Capture the cell that displays the provided text and extract its [x, y] central coordinate. 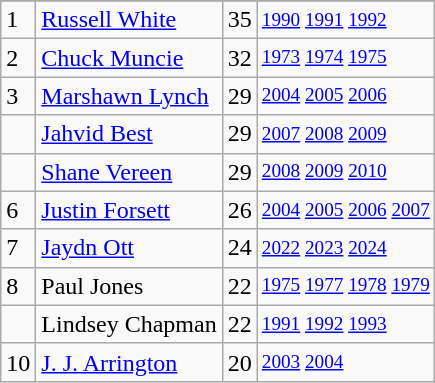
7 [18, 248]
10 [18, 362]
2003 2004 [346, 362]
Justin Forsett [129, 210]
2 [18, 58]
Lindsey Chapman [129, 324]
1975 1977 1978 1979 [346, 286]
2007 2008 2009 [346, 134]
26 [240, 210]
6 [18, 210]
1990 1991 1992 [346, 20]
J. J. Arrington [129, 362]
35 [240, 20]
1 [18, 20]
1973 1974 1975 [346, 58]
20 [240, 362]
Marshawn Lynch [129, 96]
2008 2009 2010 [346, 172]
3 [18, 96]
Russell White [129, 20]
24 [240, 248]
Jahvid Best [129, 134]
2022 2023 2024 [346, 248]
2004 2005 2006 [346, 96]
32 [240, 58]
Jaydn Ott [129, 248]
Shane Vereen [129, 172]
2004 2005 2006 2007 [346, 210]
Chuck Muncie [129, 58]
1991 1992 1993 [346, 324]
8 [18, 286]
Paul Jones [129, 286]
